For the text-containing cell, return its midpoint in (x, y) coordinate format. 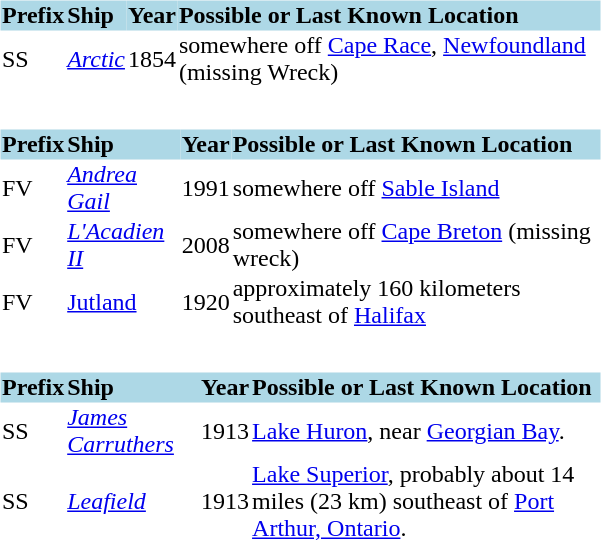
approximately 160 kilometers southeast of Halifax (416, 302)
Andrea Gail (123, 188)
James Carruthers (133, 430)
somewhere off Cape Breton (missing wreck) (416, 244)
1991 (206, 188)
Jutland (123, 302)
1854 (152, 58)
1920 (206, 302)
somewhere off Cape Race, Newfoundland (missing Wreck) (388, 58)
2008 (206, 244)
L'Acadien II (123, 244)
somewhere off Sable Island (416, 188)
1913 (226, 430)
Lake Huron, near Georgian Bay. (426, 430)
Arctic (96, 58)
